From the cell containing the given text, extract its center point as [x, y] coordinate. 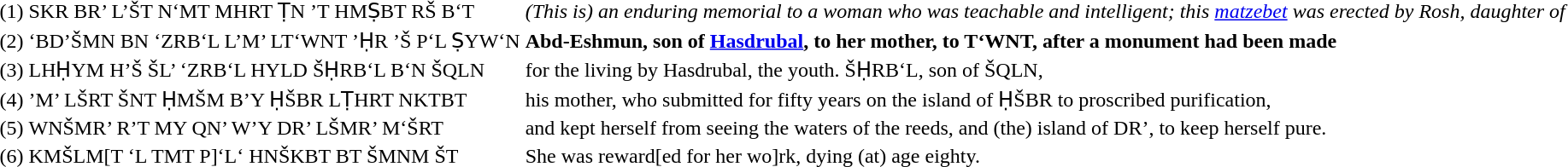
for the living by Hasdrubal, the youth. ŠḤRB‘L, son of ŠQLN, [1045, 70]
LHḤYM H’Š ŠL’ ‘ZRB‘L HYLD ŠḤRB‘L B‘N ŠQLN [274, 70]
his mother, who submitted for fifty years on the island of ḤŠBR to proscribed purification, [1045, 99]
‘BD’ŠMN BN ‘ZRB‘L L’M’ LT‘WNT ’ḤR ’Š P‘L ṢYW‘N [274, 41]
WNŠMR’ R’T MY QN’ W’Y DR’ LŠMR’ M‘ŠRT [274, 128]
’M’ LŠRT ŠNT ḤMŠM B’Y ḤŠBR LṬHRT NKTBT [274, 99]
and kept herself from seeing the waters of the reeds, and (the) island of DR’, to keep herself pure. [1045, 128]
Abd-Eshmun, son of Hasdrubal, to her mother, to T‘WNT, after a monument had been made [1045, 41]
